Determine the (X, Y) coordinate at the center of the cell enclosing the given text.  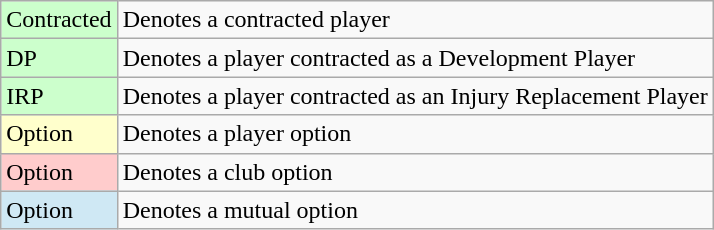
Denotes a contracted player (415, 20)
Denotes a club option (415, 172)
Denotes a player contracted as an Injury Replacement Player (415, 96)
DP (59, 58)
Contracted (59, 20)
Denotes a player contracted as a Development Player (415, 58)
Denotes a mutual option (415, 210)
Denotes a player option (415, 134)
IRP (59, 96)
